Detect which cell encompasses the target text, then output its [X, Y] center coordinate. 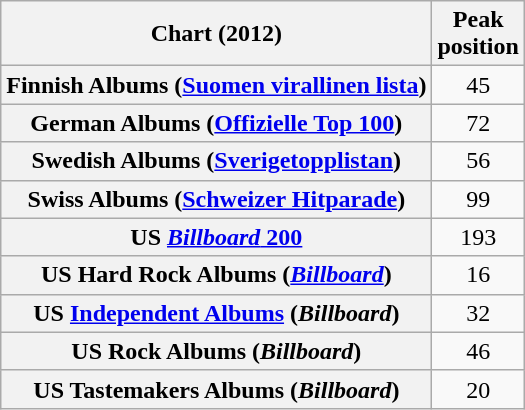
US Hard Rock Albums (Billboard) [216, 275]
US Billboard 200 [216, 237]
32 [478, 313]
Swiss Albums (Schweizer Hitparade) [216, 199]
Finnish Albums (Suomen virallinen lista) [216, 85]
56 [478, 161]
German Albums (Offizielle Top 100) [216, 123]
Chart (2012) [216, 34]
US Rock Albums (Billboard) [216, 351]
Peakposition [478, 34]
US Independent Albums (Billboard) [216, 313]
193 [478, 237]
45 [478, 85]
72 [478, 123]
16 [478, 275]
US Tastemakers Albums (Billboard) [216, 389]
Swedish Albums (Sverigetopplistan) [216, 161]
99 [478, 199]
20 [478, 389]
46 [478, 351]
